Identify which cell holds the provided text, then report its [X, Y] central coordinate. 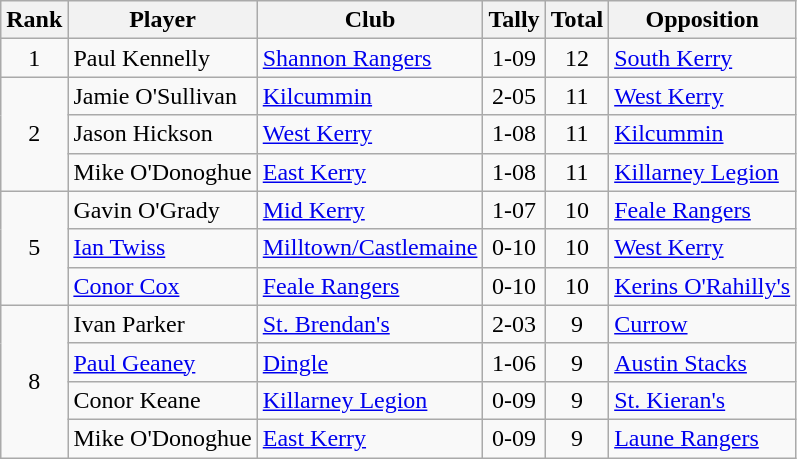
Kerins O'Rahilly's [702, 286]
Opposition [702, 20]
Rank [34, 20]
Player [162, 20]
Conor Keane [162, 400]
5 [34, 248]
Ian Twiss [162, 248]
8 [34, 381]
Paul Kennelly [162, 58]
Milltown/Castlemaine [370, 248]
Total [577, 20]
1-06 [514, 362]
Austin Stacks [702, 362]
Conor Cox [162, 286]
2-03 [514, 324]
South Kerry [702, 58]
Jamie O'Sullivan [162, 96]
1 [34, 58]
Paul Geaney [162, 362]
12 [577, 58]
St. Kieran's [702, 400]
Laune Rangers [702, 438]
Ivan Parker [162, 324]
Shannon Rangers [370, 58]
St. Brendan's [370, 324]
Club [370, 20]
2 [34, 134]
Mid Kerry [370, 210]
Currow [702, 324]
Gavin O'Grady [162, 210]
Dingle [370, 362]
Tally [514, 20]
2-05 [514, 96]
1-07 [514, 210]
Jason Hickson [162, 134]
1-09 [514, 58]
